Identify which cell holds the provided text, then report its [x, y] central coordinate. 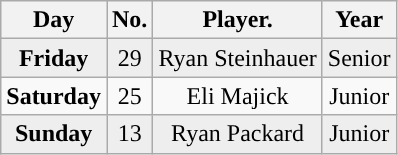
No. [129, 20]
Ryan Packard [238, 134]
Year [359, 20]
Friday [54, 58]
Senior [359, 58]
Player. [238, 20]
29 [129, 58]
Ryan Steinhauer [238, 58]
Saturday [54, 96]
13 [129, 134]
25 [129, 96]
Day [54, 20]
Sunday [54, 134]
Eli Majick [238, 96]
